Extract the (X, Y) coordinate from the center of the cell holding the provided text.  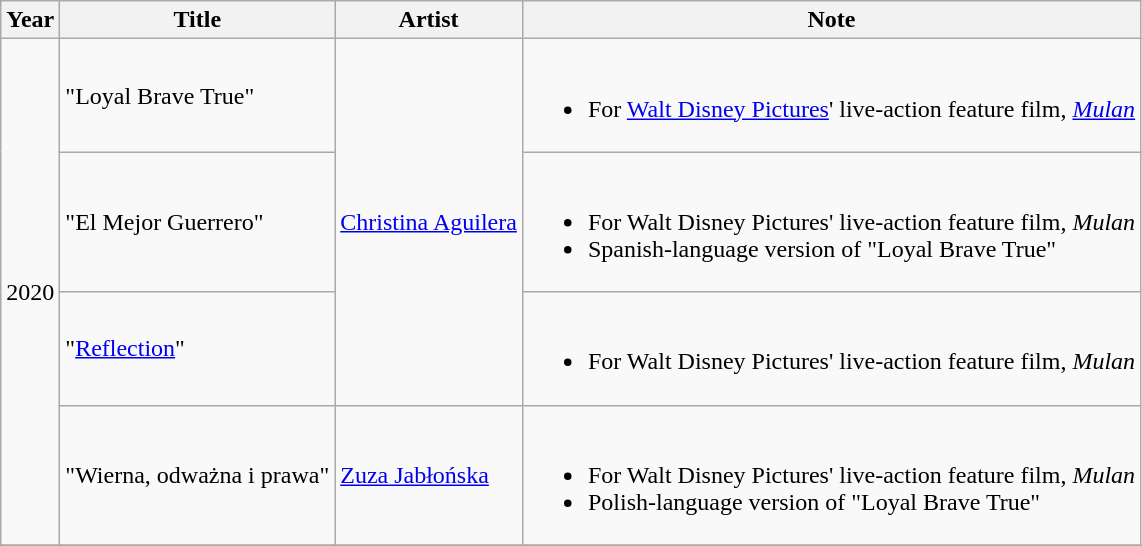
Zuza Jabłońska (429, 475)
For Walt Disney Pictures' live-action feature film, MulanPolish-language version of "Loyal Brave True" (831, 475)
"Wierna, odważna i prawa" (198, 475)
2020 (30, 292)
"El Mejor Guerrero" (198, 222)
"Reflection" (198, 348)
"Loyal Brave True" (198, 96)
Christina Aguilera (429, 222)
Title (198, 20)
Artist (429, 20)
Year (30, 20)
Note (831, 20)
For Walt Disney Pictures' live-action feature film, MulanSpanish-language version of "Loyal Brave True" (831, 222)
